Output the (X, Y) coordinate of the center of the cell containing the given text.  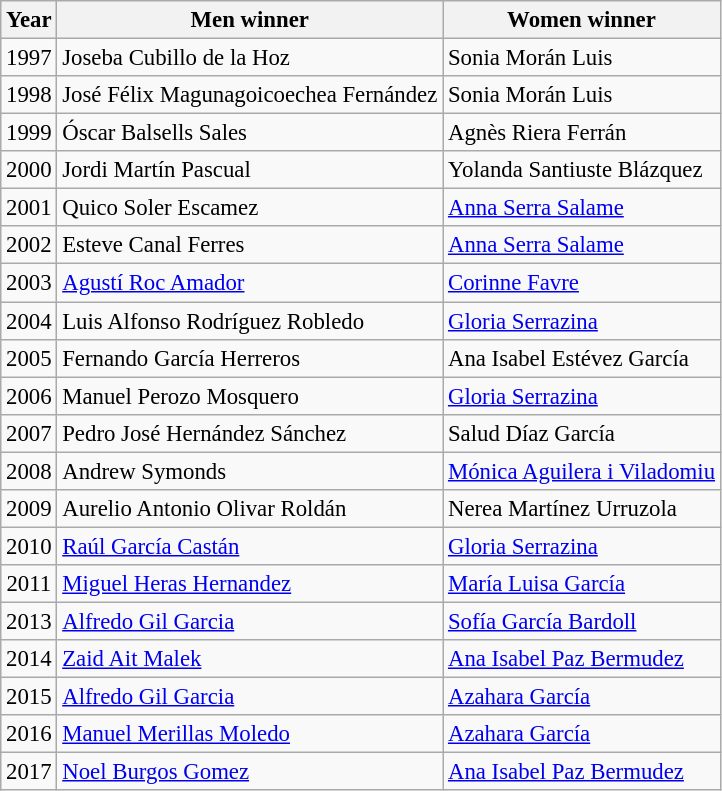
Esteve Canal Ferres (250, 245)
Salud Díaz García (582, 433)
2016 (29, 734)
1999 (29, 133)
2001 (29, 208)
Zaid Ait Malek (250, 659)
María Luisa García (582, 584)
Women winner (582, 20)
Manuel Merillas Moledo (250, 734)
2013 (29, 621)
Agnès Riera Ferrán (582, 133)
Ana Isabel Estévez García (582, 358)
Óscar Balsells Sales (250, 133)
Men winner (250, 20)
2014 (29, 659)
Fernando García Herreros (250, 358)
2000 (29, 170)
Jordi Martín Pascual (250, 170)
Yolanda Santiuste Blázquez (582, 170)
Miguel Heras Hernandez (250, 584)
Quico Soler Escamez (250, 208)
Joseba Cubillo de la Hoz (250, 58)
2009 (29, 509)
1998 (29, 95)
2011 (29, 584)
Pedro José Hernández Sánchez (250, 433)
2005 (29, 358)
Mónica Aguilera i Viladomiu (582, 471)
Noel Burgos Gomez (250, 772)
Sofía García Bardoll (582, 621)
2002 (29, 245)
2015 (29, 697)
José Félix Magunagoicoechea Fernández (250, 95)
Agustí Roc Amador (250, 283)
2008 (29, 471)
Corinne Favre (582, 283)
Andrew Symonds (250, 471)
2006 (29, 396)
Raúl García Castán (250, 546)
2010 (29, 546)
Year (29, 20)
2004 (29, 321)
Nerea Martínez Urruzola (582, 509)
1997 (29, 58)
Manuel Perozo Mosquero (250, 396)
2003 (29, 283)
Luis Alfonso Rodríguez Robledo (250, 321)
Aurelio Antonio Olivar Roldán (250, 509)
2017 (29, 772)
2007 (29, 433)
